Detect which cell encompasses the target text, then output its (x, y) center coordinate. 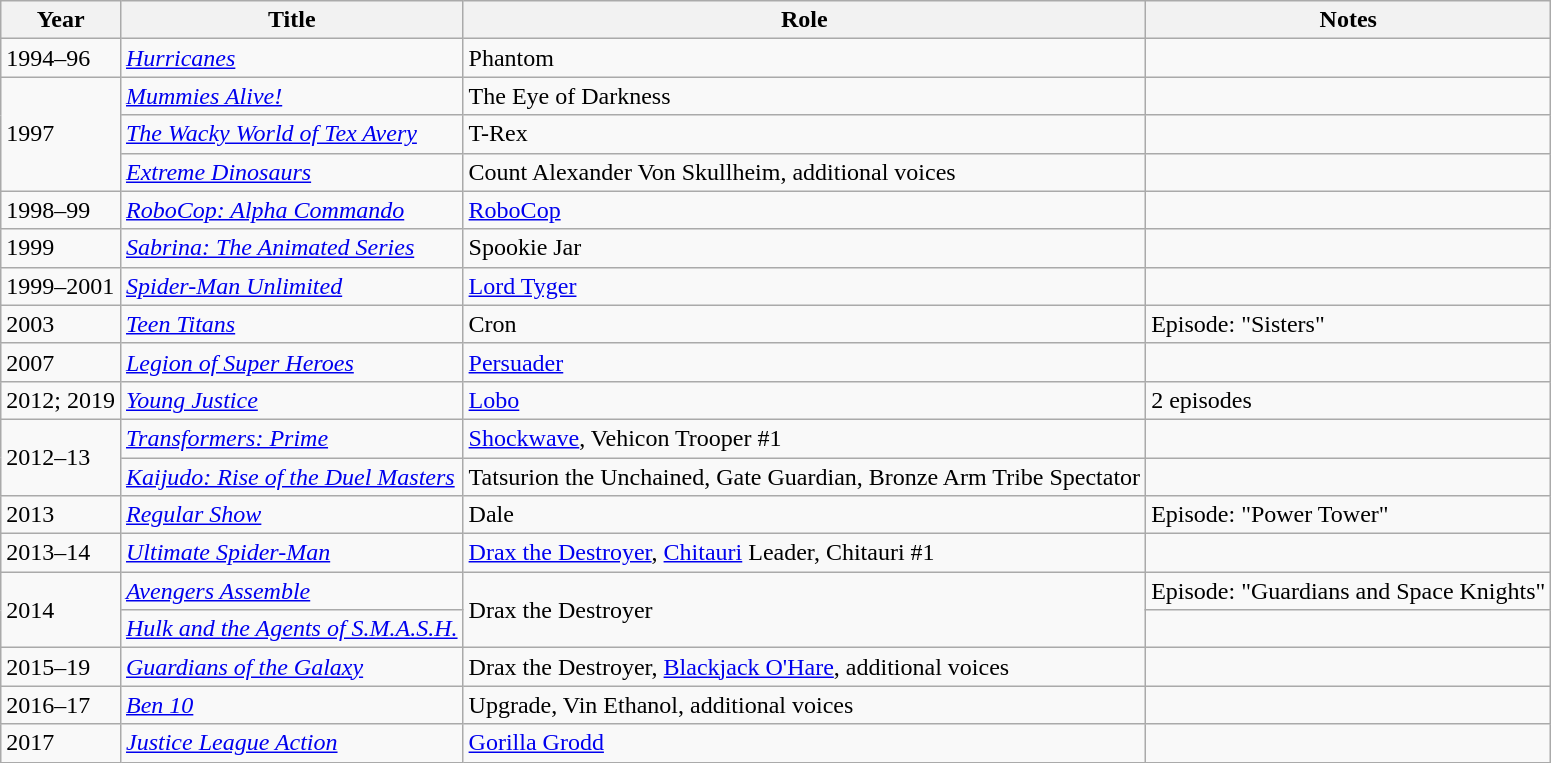
Hurricanes (292, 58)
Lord Tyger (804, 286)
2013–14 (61, 553)
2007 (61, 362)
T-Rex (804, 134)
Mummies Alive! (292, 96)
Lobo (804, 400)
Regular Show (292, 515)
2003 (61, 324)
2015–19 (61, 667)
1999 (61, 248)
Drax the Destroyer, Blackjack O'Hare, additional voices (804, 667)
Hulk and the Agents of S.M.A.S.H. (292, 629)
Cron (804, 324)
Notes (1348, 20)
2 episodes (1348, 400)
1994–96 (61, 58)
Role (804, 20)
Count Alexander Von Skullheim, additional voices (804, 172)
2016–17 (61, 705)
Transformers: Prime (292, 438)
Teen Titans (292, 324)
Sabrina: The Animated Series (292, 248)
Legion of Super Heroes (292, 362)
2013 (61, 515)
1999–2001 (61, 286)
Extreme Dinosaurs (292, 172)
The Eye of Darkness (804, 96)
2012–13 (61, 457)
Episode: "Sisters" (1348, 324)
Shockwave, Vehicon Trooper #1 (804, 438)
Tatsurion the Unchained, Gate Guardian, Bronze Arm Tribe Spectator (804, 477)
1998–99 (61, 210)
Gorilla Grodd (804, 743)
Spider-Man Unlimited (292, 286)
Year (61, 20)
Phantom (804, 58)
Upgrade, Vin Ethanol, additional voices (804, 705)
The Wacky World of Tex Avery (292, 134)
Young Justice (292, 400)
Ben 10 (292, 705)
2014 (61, 610)
RoboCop: Alpha Commando (292, 210)
Guardians of the Galaxy (292, 667)
Kaijudo: Rise of the Duel Masters (292, 477)
Spookie Jar (804, 248)
Episode: "Power Tower" (1348, 515)
2017 (61, 743)
2012; 2019 (61, 400)
RoboCop (804, 210)
Persuader (804, 362)
Episode: "Guardians and Space Knights" (1348, 591)
Title (292, 20)
Justice League Action (292, 743)
Avengers Assemble (292, 591)
Ultimate Spider-Man (292, 553)
Drax the Destroyer, Chitauri Leader, Chitauri #1 (804, 553)
Dale (804, 515)
1997 (61, 134)
Drax the Destroyer (804, 610)
